Pinpoint the cell where the given text exists, returning its (X, Y) midpoint coordinate. 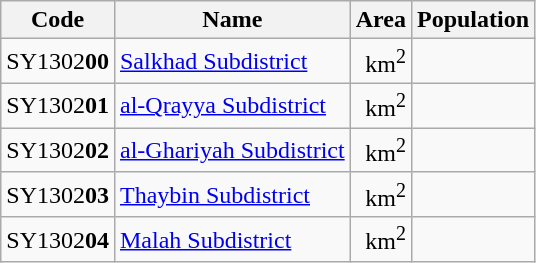
al-Ghariyah Subdistrict (232, 150)
Population (472, 20)
Name (232, 20)
SY130202 (58, 150)
SY130204 (58, 240)
SY130200 (58, 62)
Salkhad Subdistrict (232, 62)
Code (58, 20)
SY130201 (58, 106)
Malah Subdistrict (232, 240)
Area (380, 20)
al-Qrayya Subdistrict (232, 106)
Thaybin Subdistrict (232, 194)
SY130203 (58, 194)
